Return the (X, Y) coordinate for the center point of the cell that contains the specified text.  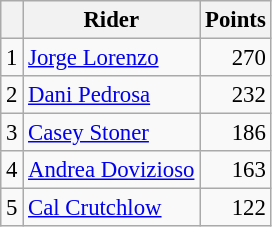
5 (12, 208)
Casey Stoner (112, 133)
Points (236, 20)
232 (236, 95)
Cal Crutchlow (112, 208)
2 (12, 95)
163 (236, 170)
1 (12, 58)
122 (236, 208)
186 (236, 133)
Dani Pedrosa (112, 95)
4 (12, 170)
Rider (112, 20)
270 (236, 58)
Jorge Lorenzo (112, 58)
Andrea Dovizioso (112, 170)
3 (12, 133)
